Locate the cell with the specified text and output its [X, Y] center coordinate. 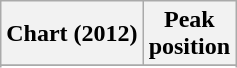
Peakposition [189, 34]
Chart (2012) [72, 34]
